Scan for the cell matching the given text and deliver its (x, y) coordinate at center. 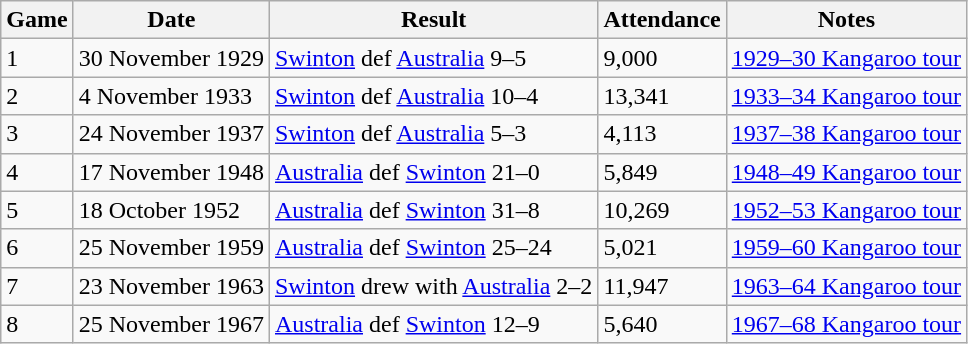
25 November 1967 (171, 324)
1967–68 Kangaroo tour (846, 324)
9,000 (662, 58)
24 November 1937 (171, 134)
4 November 1933 (171, 96)
Australia def Swinton 21–0 (433, 172)
30 November 1929 (171, 58)
1959–60 Kangaroo tour (846, 248)
10,269 (662, 210)
4,113 (662, 134)
1 (37, 58)
25 November 1959 (171, 248)
7 (37, 286)
Australia def Swinton 31–8 (433, 210)
3 (37, 134)
Date (171, 20)
Result (433, 20)
Swinton drew with Australia 2–2 (433, 286)
5,849 (662, 172)
5,021 (662, 248)
6 (37, 248)
Australia def Swinton 12–9 (433, 324)
1963–64 Kangaroo tour (846, 286)
18 October 1952 (171, 210)
Australia def Swinton 25–24 (433, 248)
Game (37, 20)
5 (37, 210)
Swinton def Australia 10–4 (433, 96)
17 November 1948 (171, 172)
8 (37, 324)
4 (37, 172)
1952–53 Kangaroo tour (846, 210)
13,341 (662, 96)
Swinton def Australia 9–5 (433, 58)
1948–49 Kangaroo tour (846, 172)
1929–30 Kangaroo tour (846, 58)
5,640 (662, 324)
2 (37, 96)
1937–38 Kangaroo tour (846, 134)
Attendance (662, 20)
Notes (846, 20)
1933–34 Kangaroo tour (846, 96)
11,947 (662, 286)
Swinton def Australia 5–3 (433, 134)
23 November 1963 (171, 286)
